Extract the (X, Y) coordinate from the center of the cell holding the provided text.  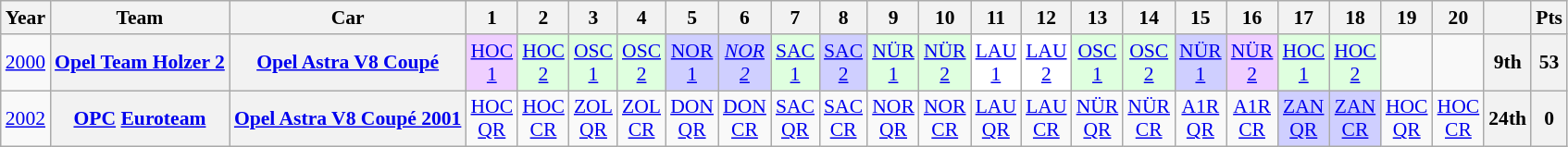
16 (1252, 18)
10 (945, 18)
Opel Astra V8 Coupé 2001 (348, 118)
A1RCR (1252, 118)
OPC Euroteam (140, 118)
2 (543, 18)
3 (593, 18)
12 (1046, 18)
5 (692, 18)
7 (795, 18)
SACQR (795, 118)
ZANCR (1355, 118)
24th (1507, 118)
0 (1549, 118)
4 (641, 18)
NOR2 (744, 63)
8 (843, 18)
20 (1459, 18)
1 (492, 18)
SAC1 (795, 63)
Team (140, 18)
Opel Astra V8 Coupé (348, 63)
17 (1303, 18)
DONCR (744, 118)
DONQR (692, 118)
A1RQR (1201, 118)
NOR1 (692, 63)
ZOLCR (641, 118)
53 (1549, 63)
6 (744, 18)
Car (348, 18)
NORQR (893, 118)
SAC2 (843, 63)
LAUQR (996, 118)
Year (26, 18)
9 (893, 18)
ZANQR (1303, 118)
15 (1201, 18)
9th (1507, 63)
SACCR (843, 118)
LAU1 (996, 63)
NÜRQR (1098, 118)
14 (1149, 18)
Pts (1549, 18)
NÜRCR (1149, 118)
2000 (26, 63)
Opel Team Holzer 2 (140, 63)
18 (1355, 18)
LAU2 (1046, 63)
19 (1407, 18)
NORCR (945, 118)
13 (1098, 18)
LAUCR (1046, 118)
11 (996, 18)
ZOLQR (593, 118)
2002 (26, 118)
